Pinpoint the cell where the given text exists, returning its (X, Y) midpoint coordinate. 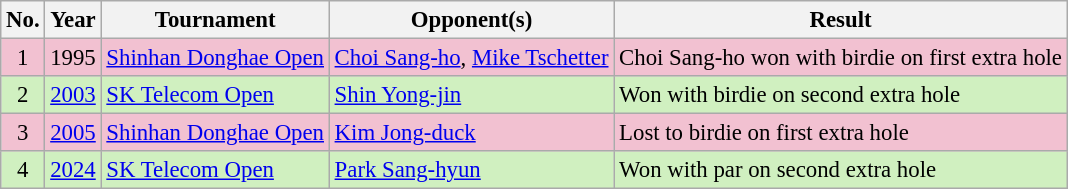
1 (23, 58)
Lost to birdie on first extra hole (841, 133)
3 (23, 133)
Year (73, 20)
2005 (73, 133)
Choi Sang-ho, Mike Tschetter (471, 58)
Choi Sang-ho won with birdie on first extra hole (841, 58)
Opponent(s) (471, 20)
Won with par on second extra hole (841, 170)
Park Sang-hyun (471, 170)
4 (23, 170)
Tournament (215, 20)
No. (23, 20)
Shin Yong-jin (471, 95)
Kim Jong-duck (471, 133)
Result (841, 20)
2 (23, 95)
1995 (73, 58)
2003 (73, 95)
Won with birdie on second extra hole (841, 95)
2024 (73, 170)
